Provide the [X, Y] coordinate of the cell's center where the given text is located.  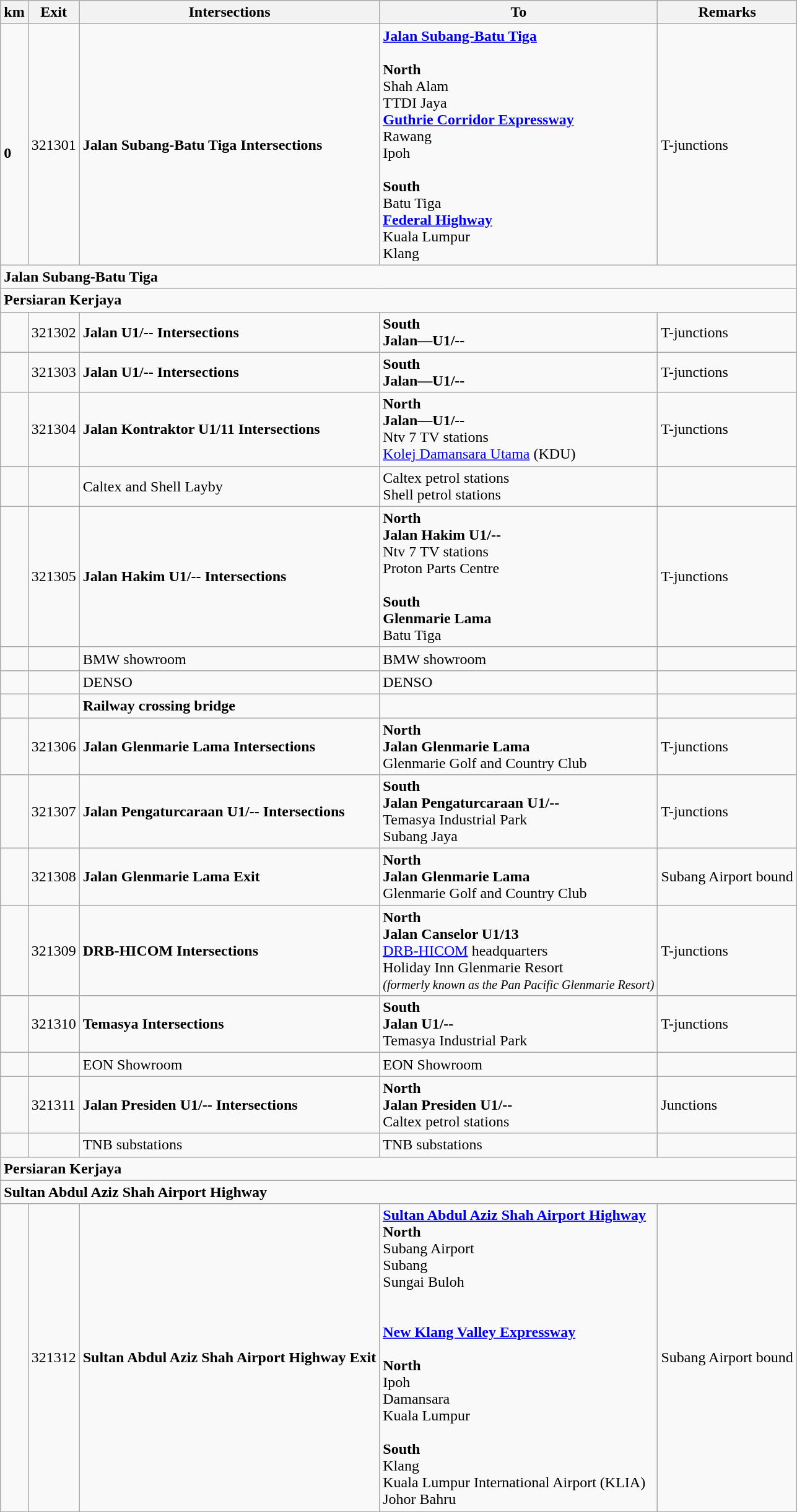
NorthJalan Canselor U1/13DRB-HICOM headquartersHoliday Inn Glenmarie Resort(formerly known as the Pan Pacific Glenmarie Resort) [519, 951]
0 [14, 145]
Temasya Intersections [229, 1024]
Jalan Pengaturcaraan U1/-- Intersections [229, 812]
321308 [53, 877]
321306 [53, 746]
North Jalan Glenmarie LamaGlenmarie Golf and Country Club [519, 746]
321304 [53, 430]
Jalan Hakim U1/-- Intersections [229, 577]
Caltex and Shell Layby [229, 486]
Intersections [229, 12]
321302 [53, 332]
NorthJalan—U1/--Ntv 7 TV stationsKolej Damansara Utama (KDU) [519, 430]
321312 [53, 1358]
NorthJalan Presiden U1/--Caltex petrol stations [519, 1105]
Jalan Subang-Batu Tiga [399, 277]
SouthJalan Pengaturcaraan U1/--Temasya Industrial ParkSubang Jaya [519, 812]
South Jalan U1/--Temasya Industrial Park [519, 1024]
321301 [53, 145]
321311 [53, 1105]
Remarks [727, 12]
DRB-HICOM Intersections [229, 951]
Jalan Glenmarie Lama Exit [229, 877]
Jalan Presiden U1/-- Intersections [229, 1105]
Sultan Abdul Aziz Shah Airport Highway [399, 1192]
Caltex petrol stationsShell petrol stations [519, 486]
Jalan Subang-Batu TigaNorthShah AlamTTDI Jaya Guthrie Corridor ExpresswayRawangIpohSouthBatu TigaFederal HighwayKuala LumpurKlang [519, 145]
Jalan Glenmarie Lama Intersections [229, 746]
321303 [53, 373]
Jalan Kontraktor U1/11 Intersections [229, 430]
321309 [53, 951]
km [14, 12]
NorthJalan Hakim U1/--Ntv 7 TV stationsProton Parts CentreSouth Glenmarie LamaBatu Tiga [519, 577]
Sultan Abdul Aziz Shah Airport Highway Exit [229, 1358]
Jalan Subang-Batu Tiga Intersections [229, 145]
321307 [53, 812]
Exit [53, 12]
To [519, 12]
321305 [53, 577]
Junctions [727, 1105]
Railway crossing bridge [229, 706]
321310 [53, 1024]
NorthJalan Glenmarie LamaGlenmarie Golf and Country Club [519, 877]
